Output the [x, y] coordinate of the center of the cell containing the given text.  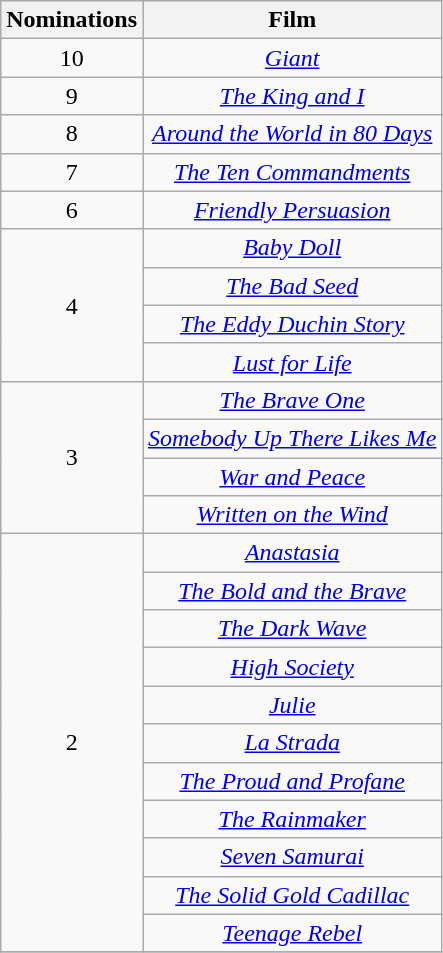
Friendly Persuasion [292, 210]
The Dark Wave [292, 629]
The King and I [292, 96]
Film [292, 20]
Teenage Rebel [292, 933]
Seven Samurai [292, 857]
The Rainmaker [292, 819]
10 [72, 58]
8 [72, 134]
The Ten Commandments [292, 172]
The Solid Gold Cadillac [292, 895]
War and Peace [292, 477]
The Proud and Profane [292, 781]
High Society [292, 667]
Around the World in 80 Days [292, 134]
2 [72, 744]
Somebody Up There Likes Me [292, 438]
Baby Doll [292, 248]
6 [72, 210]
La Strada [292, 743]
Lust for Life [292, 362]
9 [72, 96]
The Eddy Duchin Story [292, 324]
The Bad Seed [292, 286]
Nominations [72, 20]
Julie [292, 705]
The Brave One [292, 400]
Anastasia [292, 553]
Written on the Wind [292, 515]
3 [72, 457]
7 [72, 172]
The Bold and the Brave [292, 591]
Giant [292, 58]
4 [72, 305]
